For the text-containing cell, return its midpoint in [X, Y] coordinate format. 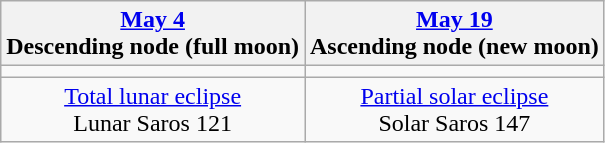
May 4Descending node (full moon) [153, 34]
Total lunar eclipseLunar Saros 121 [153, 110]
Partial solar eclipseSolar Saros 147 [454, 110]
May 19Ascending node (new moon) [454, 34]
